From the cell containing the given text, extract its center point as [X, Y] coordinate. 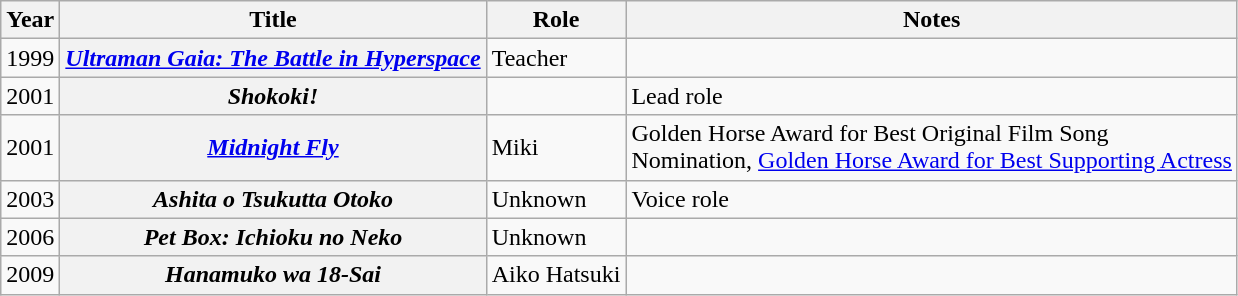
Teacher [556, 58]
Hanamuko wa 18-Sai [273, 275]
Miki [556, 148]
Midnight Fly [273, 148]
2003 [30, 199]
Voice role [932, 199]
2009 [30, 275]
Ultraman Gaia: The Battle in Hyperspace [273, 58]
1999 [30, 58]
Golden Horse Award for Best Original Film SongNomination, Golden Horse Award for Best Supporting Actress [932, 148]
Year [30, 20]
Role [556, 20]
Aiko Hatsuki [556, 275]
Shokoki! [273, 96]
2006 [30, 237]
Title [273, 20]
Notes [932, 20]
Ashita o Tsukutta Otoko [273, 199]
Pet Box: Ichioku no Neko [273, 237]
Lead role [932, 96]
